Extract the [x, y] coordinate from the center of the cell holding the provided text.  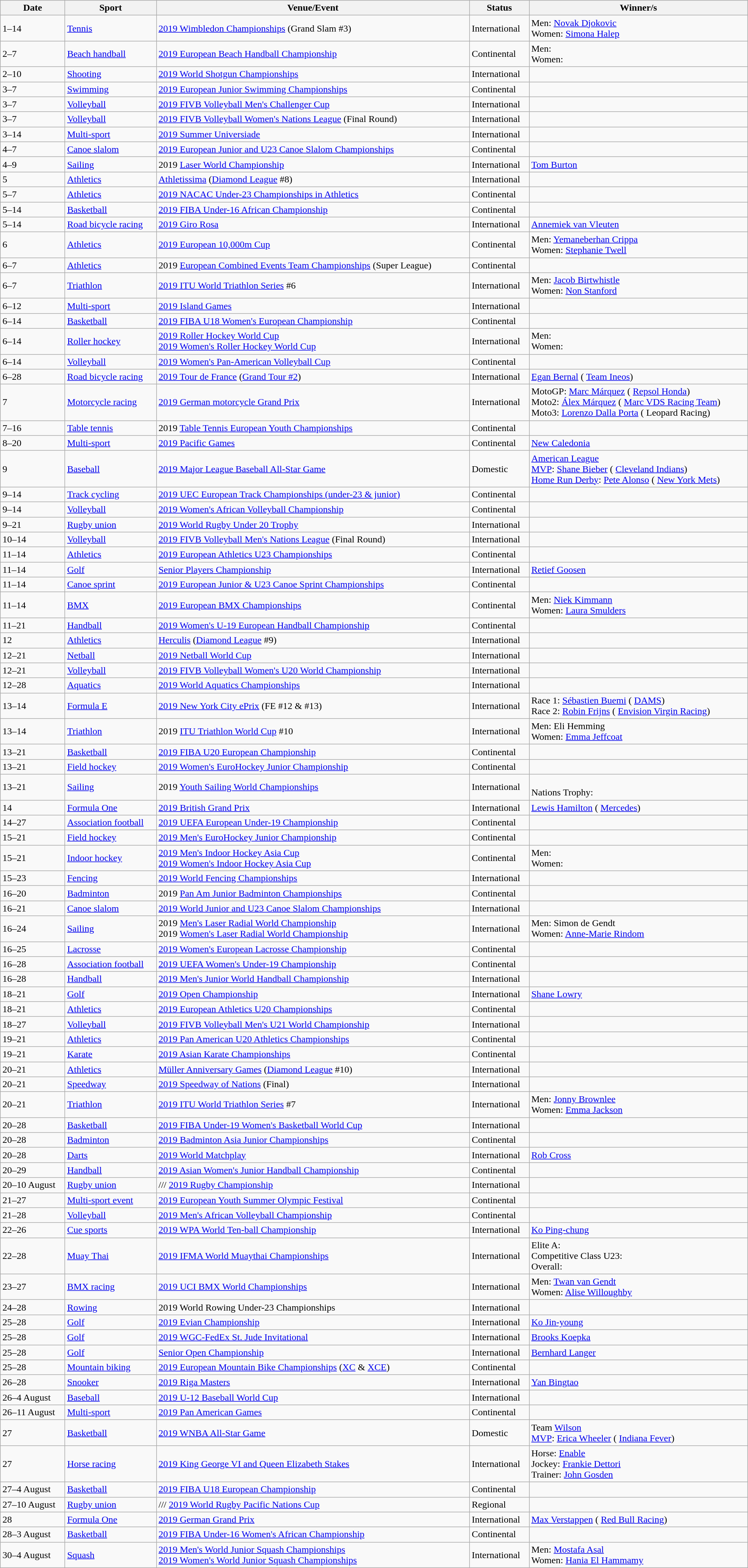
2019 NACAC Under-23 Championships in Athletics [313, 194]
2019 Pan Am Junior Badminton Championships [313, 893]
26–4 August [33, 1397]
2019 Pacific Games [313, 443]
2019 Men's EuroHockey Junior Championship [313, 838]
2019 World Matchplay [313, 1155]
Ko Ping-chung [638, 1230]
Men: Jonny BrownleeWomen: Emma Jackson [638, 1105]
2019 Island Games [313, 306]
2019 European BMX Championships [313, 605]
2019 FIVB Volleyball Women's U20 World Championship [313, 670]
2019 FIVB Volleyball Men's Nations League (Final Round) [313, 540]
2019 FIVB Volleyball Men's Challenger Cup [313, 104]
2–10 [33, 74]
Karate [111, 1054]
2019 Summer Universiade [313, 134]
2019 European Athletics U23 Championships [313, 555]
2019 FIBA U18 Women's European Championship [313, 321]
2019 Open Championship [313, 994]
20–10 August [33, 1185]
16–21 [33, 908]
Netball [111, 655]
Yan Bingtao [638, 1382]
21–28 [33, 1215]
30–4 August [33, 1555]
2019 U-12 Baseball World Cup [313, 1397]
2019 Women's EuroHockey Junior Championship [313, 767]
New Caledonia [638, 443]
23–27 [33, 1287]
2019 Pan American U20 Athletics Championships [313, 1039]
27–4 August [33, 1489]
2019 FIBA Under-19 Women's Basketball World Cup [313, 1125]
4–7 [33, 149]
28 [33, 1519]
2019 WNBA All-Star Game [313, 1433]
American LeagueMVP: Shane Bieber ( Cleveland Indians)Home Run Derby: Pete Alonso ( New York Mets) [638, 469]
16–20 [33, 893]
27–10 August [33, 1504]
Müller Anniversary Games (Diamond League #10) [313, 1069]
2019 European 10,000m Cup [313, 245]
Multi-sport event [111, 1200]
2019 King George VI and Queen Elizabeth Stakes [313, 1464]
Venue/Event [313, 8]
Speedway [111, 1084]
14–27 [33, 823]
2019 European Youth Summer Olympic Festival [313, 1200]
Retief Goosen [638, 570]
2019 Roller Hockey World Cup 2019 Women's Roller Hockey World Cup [313, 341]
2019 European Junior & U23 Canoe Sprint Championships [313, 585]
2019 World Fencing Championships [313, 878]
21–27 [33, 1200]
Fencing [111, 878]
2019 UCI BMX World Championships [313, 1287]
2019 European Mountain Bike Championships (XC & XCE) [313, 1367]
2019 European Combined Events Team Championships (Super League) [313, 265]
22–26 [33, 1230]
Egan Bernal ( Team Ineos) [638, 377]
2019 UEFA European Under-19 Championship [313, 823]
Elite A: Competitive Class U23: Overall: [638, 1256]
2019 Women's African Volleyball Championship [313, 509]
Athletissima (Diamond League #8) [313, 179]
6–12 [33, 306]
Regional [499, 1504]
Horse racing [111, 1464]
Rowing [111, 1307]
Beach handball [111, 54]
2019 UEC European Track Championships (under-23 & junior) [313, 494]
2019 Men's Indoor Hockey Asia Cup 2019 Women's Indoor Hockey Asia Cup [313, 858]
Formula E [111, 706]
7 [33, 402]
24–28 [33, 1307]
Swimming [111, 89]
Men: Simon de GendtWomen: Anne-Marie Rindom [638, 928]
Track cycling [111, 494]
2019 FIBA U18 European Championship [313, 1489]
2019 World Junior and U23 Canoe Slalom Championships [313, 908]
2019 ITU World Triathlon Series #7 [313, 1105]
Ko Jin-young [638, 1322]
10–14 [33, 540]
2019 Men's African Volleyball Championship [313, 1215]
2019 ITU Triathlon World Cup #10 [313, 731]
Annemiek van Vleuten [638, 225]
8–20 [33, 443]
Horse: EnableJockey: Frankie DettoriTrainer: John Gosden [638, 1464]
Mountain biking [111, 1367]
16–24 [33, 928]
Cue sports [111, 1230]
2019 WGC-FedEx St. Jude Invitational [313, 1337]
16–25 [33, 949]
12–28 [33, 685]
Sport [111, 8]
Squash [111, 1555]
Darts [111, 1155]
2019 FIVB Volleyball Women's Nations League (Final Round) [313, 119]
5 [33, 179]
2019 UEFA Women's Under-19 Championship [313, 964]
2019 European Athletics U20 Championships [313, 1009]
Bernhard Langer [638, 1352]
Motorcycle racing [111, 402]
6 [33, 245]
2019 Youth Sailing World Championships [313, 787]
Rob Cross [638, 1155]
Snooker [111, 1382]
2019 New York City ePrix (FE #12 & #13) [313, 706]
2019 Giro Rosa [313, 225]
Men: Yemaneberhan CrippaWomen: Stephanie Twell [638, 245]
Team WilsonMVP: Erica Wheeler ( Indiana Fever) [638, 1433]
2019 Major League Baseball All-Star Game [313, 469]
5–7 [33, 194]
26–11 August [33, 1412]
Men: Twan van GendtWomen: Alise Willoughby [638, 1287]
2019 German Grand Prix [313, 1519]
2019 Badminton Asia Junior Championships [313, 1140]
Herculis (Diamond League #9) [313, 640]
6–28 [33, 377]
2019 IFMA World Muaythai Championships [313, 1256]
Roller hockey [111, 341]
Men: Mostafa AsalWomen: Hania El Hammamy [638, 1555]
2019 Laser World Championship [313, 164]
9–21 [33, 525]
11–21 [33, 625]
20–29 [33, 1170]
/// 2019 Rugby Championship [313, 1185]
2019 Men's Junior World Handball Championship [313, 979]
Winner/s [638, 8]
2019 WPA World Ten-ball Championship [313, 1230]
Shooting [111, 74]
26–28 [33, 1382]
Status [499, 8]
3–14 [33, 134]
Nations Trophy: [638, 787]
2019 European Junior Swimming Championships [313, 89]
Brooks Koepka [638, 1337]
Canoe sprint [111, 585]
Date [33, 8]
12 [33, 640]
2019 Men's Laser Radial World Championship 2019 Women's Laser Radial World Championship [313, 928]
Lacrosse [111, 949]
2019 Wimbledon Championships (Grand Slam #3) [313, 28]
Shane Lowry [638, 994]
2019 World Rugby Under 20 Trophy [313, 525]
Men: Novak DjokovicWomen: Simona Halep [638, 28]
9 [33, 469]
28–3 August [33, 1534]
2019 Speedway of Nations (Final) [313, 1084]
2019 FIBA Under-16 Women's African Championship [313, 1534]
2019 World Rowing Under-23 Championships [313, 1307]
Tennis [111, 28]
2019 Women's Pan-American Volleyball Cup [313, 362]
Tom Burton [638, 164]
Senior Players Championship [313, 570]
1–14 [33, 28]
BMX [111, 605]
2019 Women's European Lacrosse Championship [313, 949]
2019 British Grand Prix [313, 807]
Indoor hockey [111, 858]
2019 FIVB Volleyball Men's U21 World Championship [313, 1024]
2019 Asian Karate Championships [313, 1054]
2019 Evian Championship [313, 1322]
7–16 [33, 428]
2019 European Beach Handball Championship [313, 54]
2019 Tour de France (Grand Tour #2) [313, 377]
Lewis Hamilton ( Mercedes) [638, 807]
Men: Jacob BirtwhistleWomen: Non Stanford [638, 286]
15–23 [33, 878]
Aquatics [111, 685]
Race 1: Sébastien Buemi ( DAMS)Race 2: Robin Frijns ( Envision Virgin Racing) [638, 706]
2019 Women's U-19 European Handball Championship [313, 625]
18–27 [33, 1024]
2019 FIBA U20 European Championship [313, 752]
Table tennis [111, 428]
2019 German motorcycle Grand Prix [313, 402]
/// 2019 World Rugby Pacific Nations Cup [313, 1504]
2019 European Junior and U23 Canoe Slalom Championships [313, 149]
2019 Riga Masters [313, 1382]
Men: Eli HemmingWomen: Emma Jeffcoat [638, 731]
Men: Niek KimmannWomen: Laura Smulders [638, 605]
2019 Pan American Games [313, 1412]
2019 Asian Women's Junior Handball Championship [313, 1170]
2019 Men's World Junior Squash Championships 2019 Women's World Junior Squash Championships [313, 1555]
Muay Thai [111, 1256]
2019 World Aquatics Championships [313, 685]
2019 ITU World Triathlon Series #6 [313, 286]
Max Verstappen ( Red Bull Racing) [638, 1519]
2019 Table Tennis European Youth Championships [313, 428]
BMX racing [111, 1287]
2–7 [33, 54]
Senior Open Championship [313, 1352]
2019 World Shotgun Championships [313, 74]
22–28 [33, 1256]
14 [33, 807]
2019 FIBA Under-16 African Championship [313, 210]
2019 Netball World Cup [313, 655]
4–9 [33, 164]
MotoGP: Marc Márquez ( Repsol Honda)Moto2: Álex Márquez ( Marc VDS Racing Team)Moto3: Lorenzo Dalla Porta ( Leopard Racing) [638, 402]
